Determine the [x, y] coordinate at the center of the cell enclosing the given text.  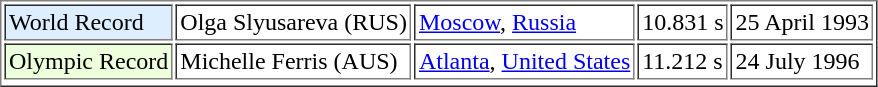
World Record [88, 22]
25 April 1993 [802, 22]
Olga Slyusareva (RUS) [294, 22]
Michelle Ferris (AUS) [294, 62]
Moscow, Russia [524, 22]
10.831 s [683, 22]
24 July 1996 [802, 62]
Atlanta, United States [524, 62]
Olympic Record [88, 62]
11.212 s [683, 62]
